Capture the cell that displays the provided text and extract its [x, y] central coordinate. 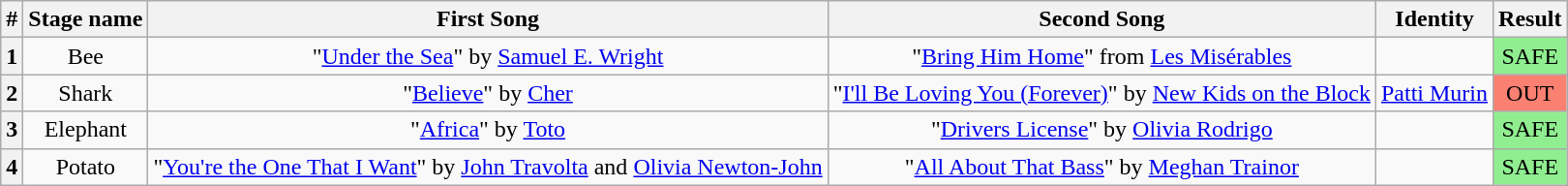
"You're the One That I Want" by John Travolta and Olivia Newton-John [488, 167]
4 [12, 167]
3 [12, 130]
"Believe" by Cher [488, 93]
Bee [85, 56]
Second Song [1101, 19]
1 [12, 56]
Stage name [85, 19]
Potato [85, 167]
Identity [1434, 19]
Elephant [85, 130]
OUT [1530, 93]
"I'll Be Loving You (Forever)" by New Kids on the Block [1101, 93]
"Bring Him Home" from Les Misérables [1101, 56]
"Under the Sea" by Samuel E. Wright [488, 56]
"Africa" by Toto [488, 130]
Shark [85, 93]
Patti Murin [1434, 93]
First Song [488, 19]
"Drivers License" by Olivia Rodrigo [1101, 130]
"All About That Bass" by Meghan Trainor [1101, 167]
Result [1530, 19]
# [12, 19]
2 [12, 93]
